Provide the [x, y] coordinate of the cell's center where the given text is located.  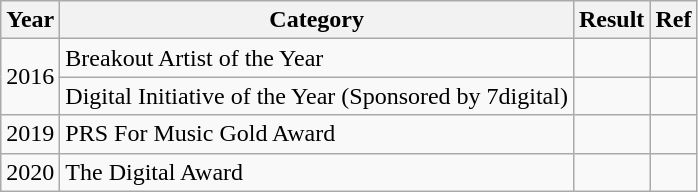
PRS For Music Gold Award [317, 134]
The Digital Award [317, 172]
2020 [30, 172]
Category [317, 20]
Ref [674, 20]
Breakout Artist of the Year [317, 58]
2016 [30, 77]
2019 [30, 134]
Result [611, 20]
Digital Initiative of the Year (Sponsored by 7digital) [317, 96]
Year [30, 20]
